Search for the cell housing the specified text and yield its (X, Y) center coordinate. 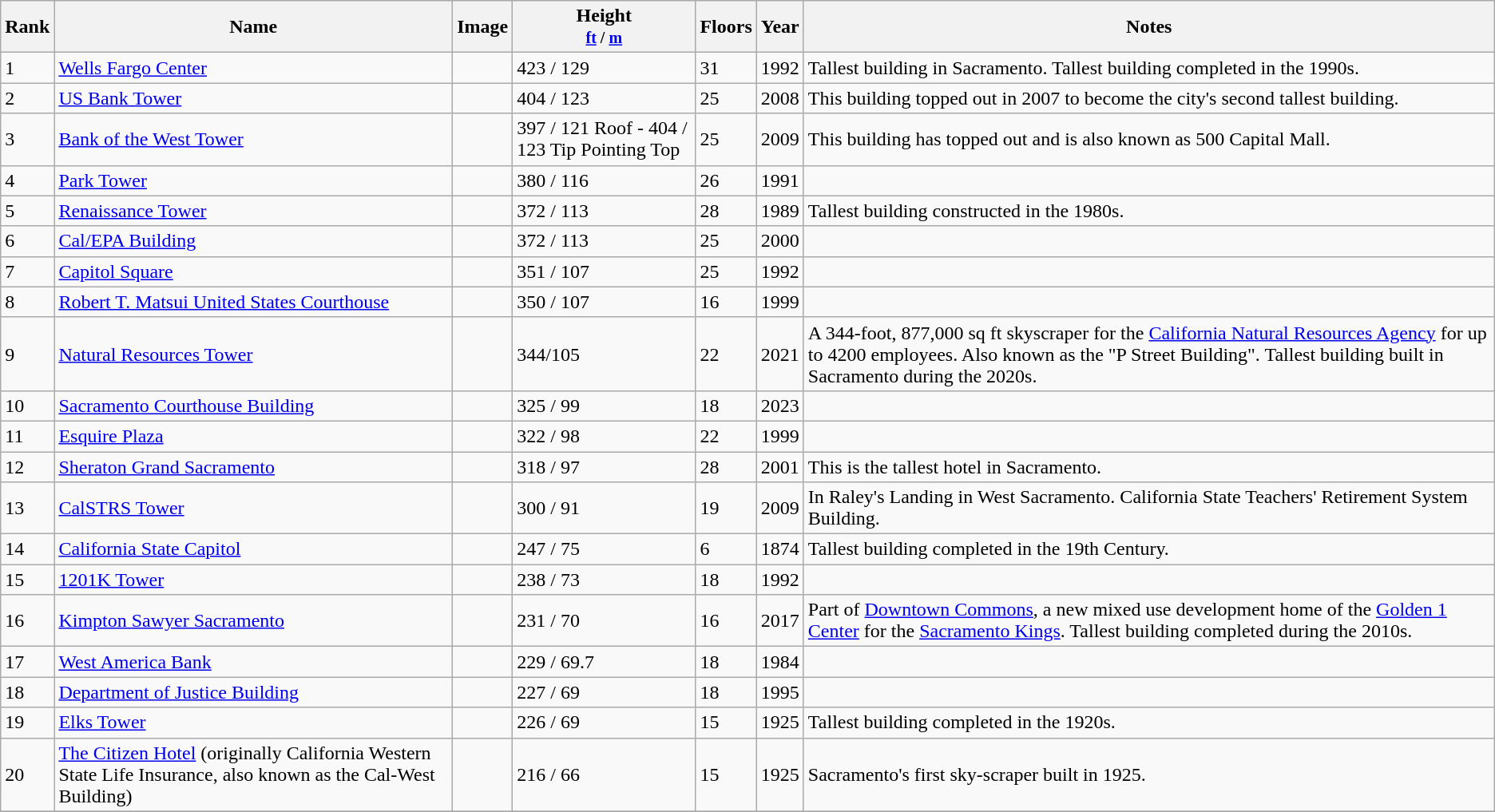
Wells Fargo Center (254, 68)
1989 (779, 211)
3 (27, 139)
Kimpton Sawyer Sacramento (254, 621)
Esquire Plaza (254, 436)
Tallest building constructed in the 1980s. (1148, 211)
2 (27, 98)
US Bank Tower (254, 98)
Cal/EPA Building (254, 241)
Floors (726, 27)
This building has topped out and is also known as 500 Capital Mall. (1148, 139)
1995 (779, 692)
Sheraton Grand Sacramento (254, 467)
2008 (779, 98)
423 / 129 (604, 68)
Tallest building completed in the 19th Century. (1148, 549)
Tallest building completed in the 1920s. (1148, 723)
397 / 121 Roof - 404 / 123 Tip Pointing Top (604, 139)
Name (254, 27)
31 (726, 68)
226 / 69 (604, 723)
Bank of the West Tower (254, 139)
13 (27, 508)
2021 (779, 354)
5 (27, 211)
1984 (779, 662)
Heightft / m (604, 27)
4 (27, 180)
1991 (779, 180)
Sacramento Courthouse Building (254, 406)
380 / 116 (604, 180)
This building topped out in 2007 to become the city's second tallest building. (1148, 98)
Renaissance Tower (254, 211)
10 (27, 406)
350 / 107 (604, 302)
9 (27, 354)
This is the tallest hotel in Sacramento. (1148, 467)
404 / 123 (604, 98)
26 (726, 180)
2017 (779, 621)
229 / 69.7 (604, 662)
20 (27, 774)
Notes (1148, 27)
1201K Tower (254, 580)
Robert T. Matsui United States Courthouse (254, 302)
351 / 107 (604, 271)
318 / 97 (604, 467)
Natural Resources Tower (254, 354)
Sacramento's first sky-scraper built in 1925. (1148, 774)
In Raley's Landing in West Sacramento. California State Teachers' Retirement System Building. (1148, 508)
1 (27, 68)
11 (27, 436)
Park Tower (254, 180)
300 / 91 (604, 508)
8 (27, 302)
1874 (779, 549)
227 / 69 (604, 692)
Image (482, 27)
14 (27, 549)
Elks Tower (254, 723)
Capitol Square (254, 271)
Tallest building in Sacramento. Tallest building completed in the 1990s. (1148, 68)
California State Capitol (254, 549)
CalSTRS Tower (254, 508)
2001 (779, 467)
Year (779, 27)
Department of Justice Building (254, 692)
216 / 66 (604, 774)
West America Bank (254, 662)
7 (27, 271)
325 / 99 (604, 406)
Rank (27, 27)
The Citizen Hotel (originally California Western State Life Insurance, also known as the Cal-West Building) (254, 774)
344/105 (604, 354)
247 / 75 (604, 549)
231 / 70 (604, 621)
2000 (779, 241)
2023 (779, 406)
238 / 73 (604, 580)
17 (27, 662)
12 (27, 467)
322 / 98 (604, 436)
